Scan for the cell matching the given text and deliver its (x, y) coordinate at center. 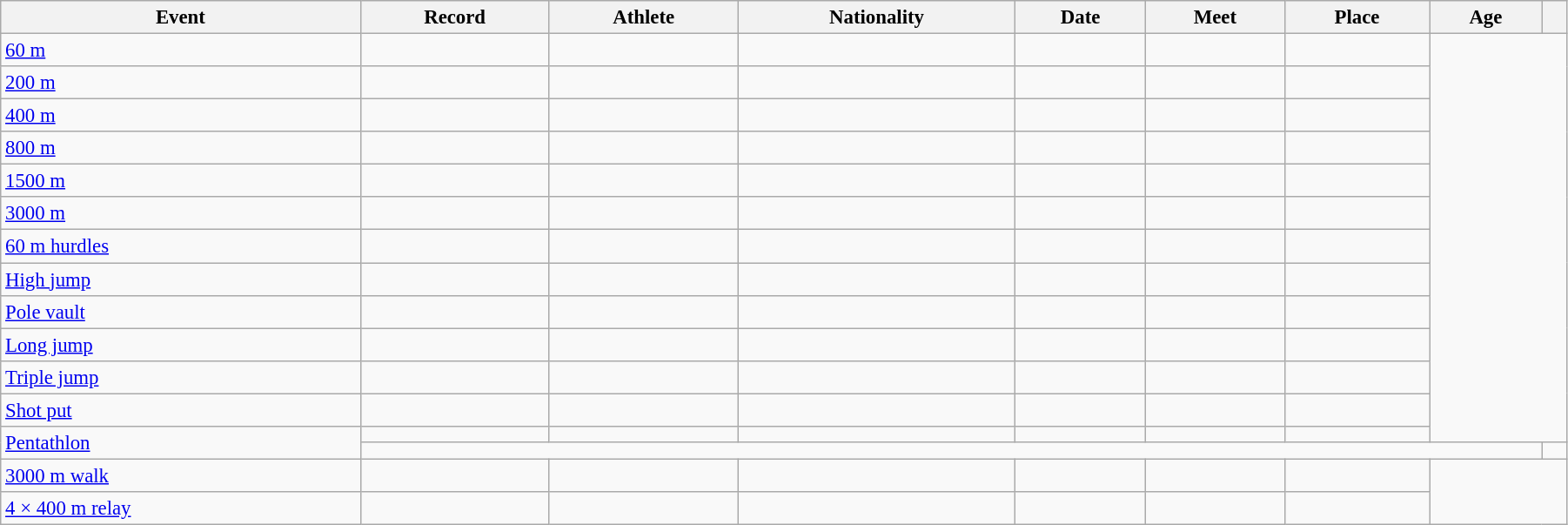
3000 m (181, 213)
High jump (181, 279)
Athlete (644, 17)
400 m (181, 116)
Date (1081, 17)
800 m (181, 148)
1500 m (181, 181)
Long jump (181, 345)
Age (1486, 17)
Triple jump (181, 377)
3000 m walk (181, 475)
Event (181, 17)
Meet (1215, 17)
Shot put (181, 410)
60 m (181, 50)
60 m hurdles (181, 246)
4 × 400 m relay (181, 508)
Pentathlon (181, 443)
Pole vault (181, 312)
200 m (181, 83)
Place (1357, 17)
Record (454, 17)
Nationality (876, 17)
